Identify which cell holds the provided text, then report its [X, Y] central coordinate. 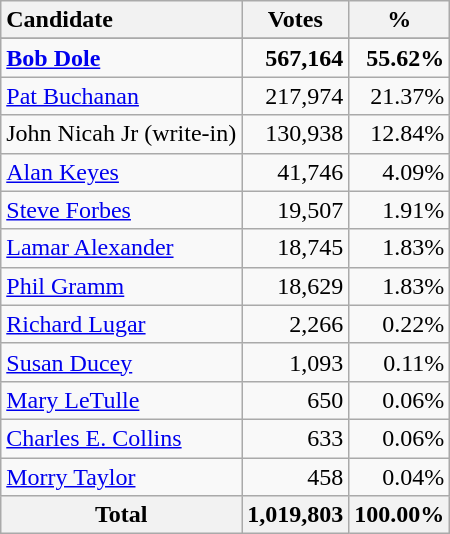
Candidate [122, 20]
41,746 [296, 172]
Phil Gramm [122, 286]
Bob Dole [122, 58]
130,938 [296, 134]
Steve Forbes [122, 210]
% [400, 20]
Votes [296, 20]
1,019,803 [296, 515]
12.84% [400, 134]
1,093 [296, 362]
0.11% [400, 362]
2,266 [296, 324]
Pat Buchanan [122, 96]
650 [296, 400]
Alan Keyes [122, 172]
100.00% [400, 515]
458 [296, 477]
4.09% [400, 172]
18,629 [296, 286]
Total [122, 515]
0.22% [400, 324]
18,745 [296, 248]
567,164 [296, 58]
217,974 [296, 96]
Morry Taylor [122, 477]
633 [296, 438]
21.37% [400, 96]
55.62% [400, 58]
19,507 [296, 210]
Richard Lugar [122, 324]
Charles E. Collins [122, 438]
0.04% [400, 477]
1.91% [400, 210]
Lamar Alexander [122, 248]
Susan Ducey [122, 362]
John Nicah Jr (write-in) [122, 134]
Mary LeTulle [122, 400]
